From the cell containing the given text, extract its center point as (x, y) coordinate. 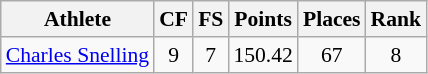
CF (174, 19)
Athlete (78, 19)
150.42 (262, 55)
Points (262, 19)
Places (332, 19)
7 (210, 55)
FS (210, 19)
Rank (396, 19)
Charles Snelling (78, 55)
9 (174, 55)
8 (396, 55)
67 (332, 55)
